Return the [X, Y] coordinate for the center point of the cell that contains the specified text.  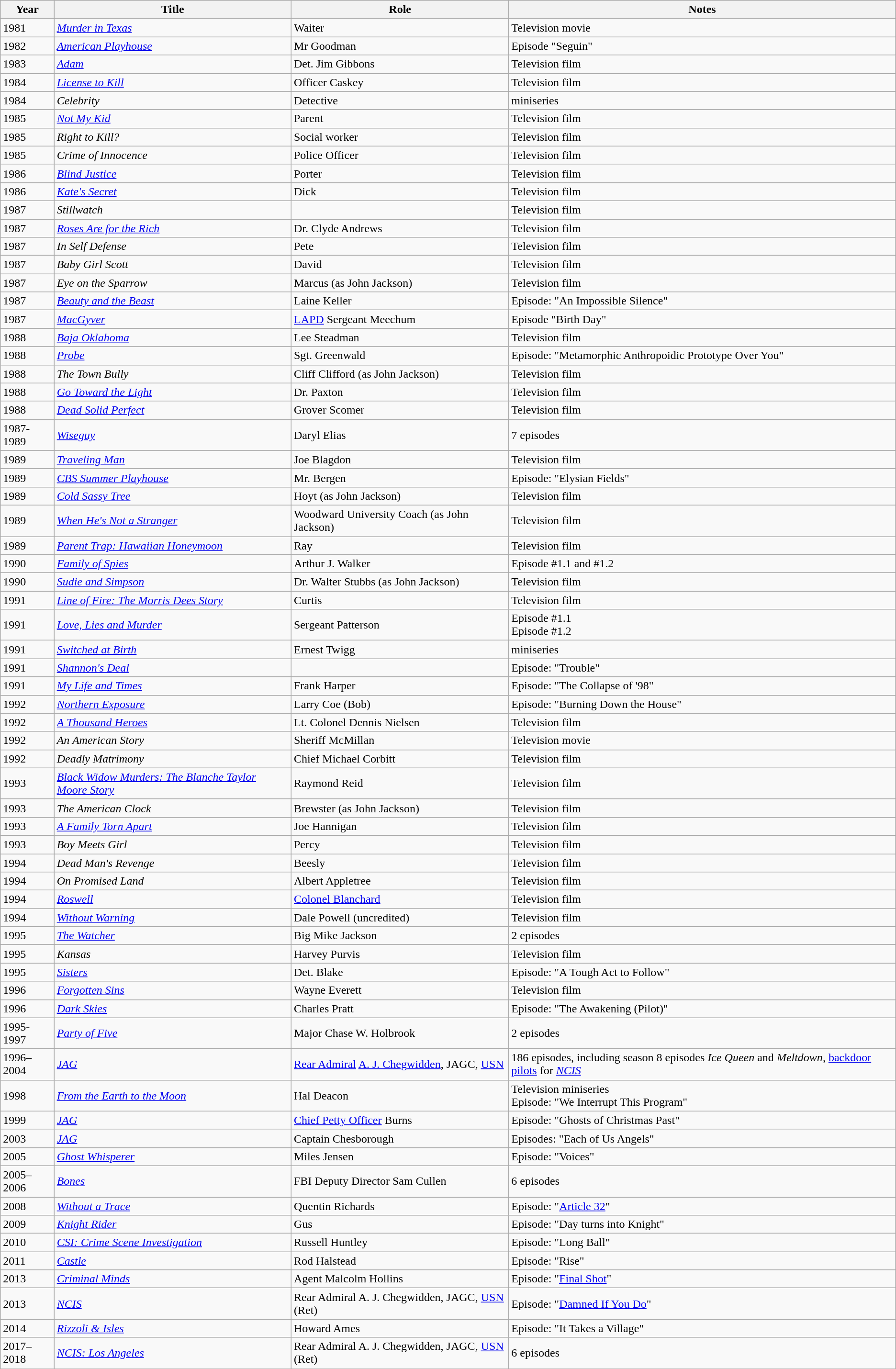
Rod Halstead [400, 1261]
Not My Kid [172, 119]
Mr. Bergen [400, 478]
Episode: "Rise" [702, 1261]
In Self Defense [172, 247]
Episode: "Burning Down the House" [702, 704]
LAPD Sergeant Meechum [400, 319]
Switched at Birth [172, 650]
Episode: "The Awakening (Pilot)" [702, 1009]
When He's Not a Stranger [172, 521]
Daryl Elias [400, 435]
Traveling Man [172, 460]
Rear Admiral A. J. Chegwidden, JAGC, USN [400, 1065]
Percy [400, 844]
Dr. Paxton [400, 392]
Miles Jensen [400, 1156]
Marcus (as John Jackson) [400, 283]
1995-1997 [27, 1033]
Episode: "Article 32" [702, 1206]
Beauty and the Beast [172, 301]
Wiseguy [172, 435]
Grover Scomer [400, 410]
Adam [172, 64]
2017–2018 [27, 1353]
Quentin Richards [400, 1206]
NCIS [172, 1304]
Episodes: "Each of Us Angels" [702, 1138]
2014 [27, 1328]
Brewster (as John Jackson) [400, 808]
Boy Meets Girl [172, 844]
Parent Trap: Hawaiian Honeymoon [172, 545]
Raymond Reid [400, 783]
Baja Oklahoma [172, 337]
From the Earth to the Moon [172, 1095]
1981 [27, 28]
Hoyt (as John Jackson) [400, 496]
MacGyver [172, 319]
Sisters [172, 972]
Det. Jim Gibbons [400, 64]
Eye on the Sparrow [172, 283]
Colonel Blanchard [400, 899]
Castle [172, 1261]
Murder in Texas [172, 28]
Dale Powell (uncredited) [400, 918]
Episode "Seguin" [702, 46]
Pete [400, 247]
Celebrity [172, 101]
Beesly [400, 863]
Episode: "A Tough Act to Follow" [702, 972]
Go Toward the Light [172, 392]
The Town Bully [172, 374]
Line of Fire: The Morris Dees Story [172, 600]
Larry Coe (Bob) [400, 704]
1983 [27, 64]
Stillwatch [172, 210]
Big Mike Jackson [400, 936]
Knight Rider [172, 1224]
Episode: "The Collapse of '98" [702, 686]
Russell Huntley [400, 1243]
2003 [27, 1138]
Mr Goodman [400, 46]
Howard Ames [400, 1328]
Criminal Minds [172, 1279]
Hal Deacon [400, 1095]
Shannon's Deal [172, 668]
Episode: "Final Shot" [702, 1279]
Chief Petty Officer Burns [400, 1120]
Dr. Walter Stubbs (as John Jackson) [400, 582]
2011 [27, 1261]
Ray [400, 545]
NCIS: Los Angeles [172, 1353]
Arthur J. Walker [400, 564]
1987-1989 [27, 435]
Without Warning [172, 918]
Joe Blagdon [400, 460]
Episode: "Ghosts of Christmas Past" [702, 1120]
Rizzoli & Isles [172, 1328]
Black Widow Murders: The Blanche Taylor Moore Story [172, 783]
Forgotten Sins [172, 990]
Parent [400, 119]
Woodward University Coach (as John Jackson) [400, 521]
1996–2004 [27, 1065]
The Watcher [172, 936]
Episode #1.1 and #1.2 [702, 564]
Crime of Innocence [172, 155]
Episode: "Trouble" [702, 668]
Baby Girl Scott [172, 265]
Party of Five [172, 1033]
Roswell [172, 899]
My Life and Times [172, 686]
Detective [400, 101]
Television miniseriesEpisode: "We Interrupt This Program" [702, 1095]
Officer Caskey [400, 82]
A Thousand Heroes [172, 722]
Episode: "Voices" [702, 1156]
Right to Kill? [172, 137]
Laine Keller [400, 301]
Charles Pratt [400, 1009]
Kansas [172, 954]
Albert Appletree [400, 881]
Cliff Clifford (as John Jackson) [400, 374]
2008 [27, 1206]
Joe Hannigan [400, 826]
Social worker [400, 137]
Curtis [400, 600]
186 episodes, including season 8 episodes Ice Queen and Meltdown, backdoor pilots for NCIS [702, 1065]
Ghost Whisperer [172, 1156]
Captain Chesborough [400, 1138]
Roses Are for the Rich [172, 228]
Dead Man's Revenge [172, 863]
Blind Justice [172, 173]
2009 [27, 1224]
Probe [172, 356]
2005 [27, 1156]
Gus [400, 1224]
Det. Blake [400, 972]
Chief Michael Corbitt [400, 759]
Major Chase W. Holbrook [400, 1033]
Title [172, 10]
Waiter [400, 28]
Notes [702, 10]
David [400, 265]
Lee Steadman [400, 337]
Love, Lies and Murder [172, 625]
7 episodes [702, 435]
Episode: "An Impossible Silence" [702, 301]
2010 [27, 1243]
Kate's Secret [172, 191]
Episode: "Damned If You Do" [702, 1304]
1982 [27, 46]
Episode: "Elysian Fields" [702, 478]
Dr. Clyde Andrews [400, 228]
An American Story [172, 741]
Dick [400, 191]
2005–2006 [27, 1181]
License to Kill [172, 82]
CBS Summer Playhouse [172, 478]
Sgt. Greenwald [400, 356]
Police Officer [400, 155]
Cold Sassy Tree [172, 496]
Episode "Birth Day" [702, 319]
Northern Exposure [172, 704]
Role [400, 10]
Episode: "Long Ball" [702, 1243]
Wayne Everett [400, 990]
Bones [172, 1181]
Episode: "It Takes a Village" [702, 1328]
Year [27, 10]
Agent Malcolm Hollins [400, 1279]
Episode: "Day turns into Knight" [702, 1224]
Harvey Purvis [400, 954]
Family of Spies [172, 564]
1998 [27, 1095]
Lt. Colonel Dennis Nielsen [400, 722]
Sheriff McMillan [400, 741]
A Family Torn Apart [172, 826]
1999 [27, 1120]
Ernest Twigg [400, 650]
The American Clock [172, 808]
Dark Skies [172, 1009]
Porter [400, 173]
FBI Deputy Director Sam Cullen [400, 1181]
Sudie and Simpson [172, 582]
American Playhouse [172, 46]
Without a Trace [172, 1206]
Episode: "Metamorphic Anthropoidic Prototype Over You" [702, 356]
Dead Solid Perfect [172, 410]
Episode #1.1Episode #1.2 [702, 625]
Sergeant Patterson [400, 625]
Deadly Matrimony [172, 759]
Frank Harper [400, 686]
CSI: Crime Scene Investigation [172, 1243]
On Promised Land [172, 881]
